Search for the cell housing the specified text and yield its (X, Y) center coordinate. 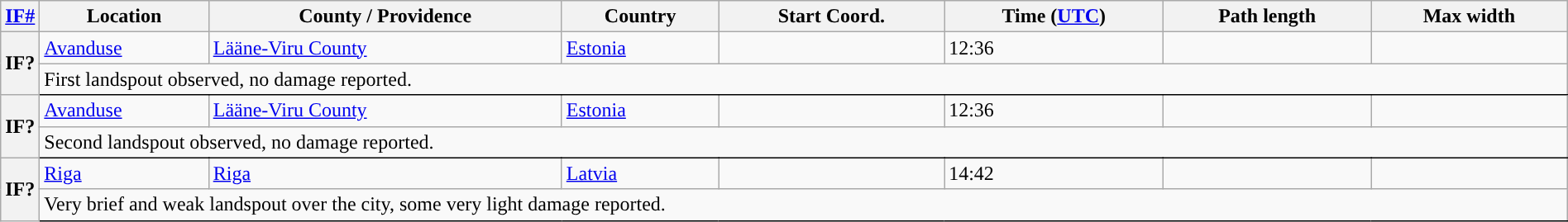
Very brief and weak landspout over the city, some very light damage reported. (804, 205)
14:42 (1054, 173)
IF# (20, 17)
First landspout observed, no damage reported. (804, 79)
Location (124, 17)
Max width (1470, 17)
Country (640, 17)
Time (UTC) (1054, 17)
Path length (1267, 17)
Start Coord. (832, 17)
Second landspout observed, no damage reported. (804, 142)
Latvia (640, 173)
County / Providence (385, 17)
